From the cell containing the given text, extract its center point as (x, y) coordinate. 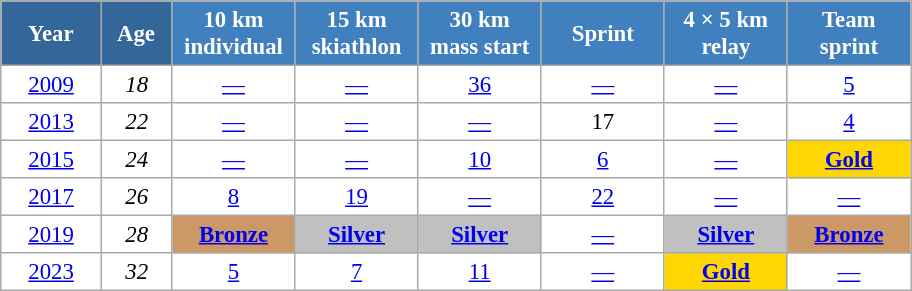
10 km individual (234, 34)
Team sprint (848, 34)
8 (234, 197)
28 (136, 235)
6 (602, 160)
2013 (52, 122)
30 km mass start (480, 34)
2009 (52, 85)
5 (848, 85)
4 × 5 km relay (726, 34)
2015 (52, 160)
10 (480, 160)
15 km skiathlon (356, 34)
24 (136, 160)
18 (136, 85)
26 (136, 197)
Age (136, 34)
4 (848, 122)
19 (356, 197)
17 (602, 122)
2017 (52, 197)
36 (480, 85)
Sprint (602, 34)
Gold (848, 160)
2019 (52, 235)
Year (52, 34)
